Return [X, Y] of the center of cell containing provided text 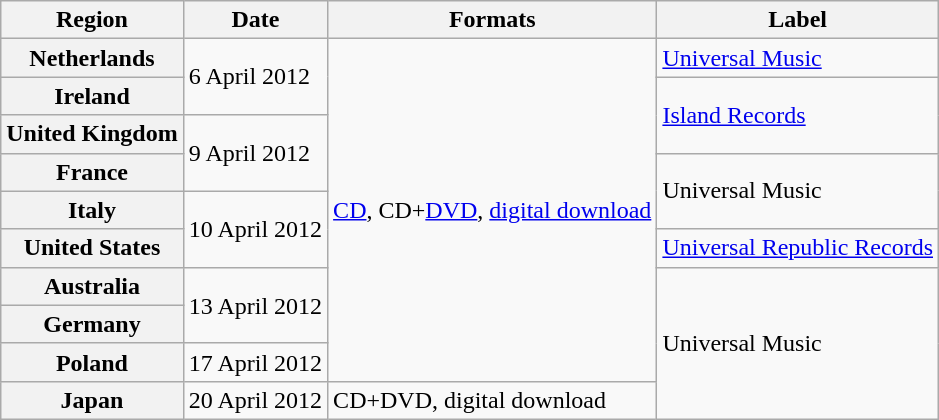
Universal Republic Records [798, 248]
Poland [92, 362]
Region [92, 20]
Date [255, 20]
Netherlands [92, 58]
10 April 2012 [255, 229]
Ireland [92, 96]
CD, CD+DVD, digital download [492, 210]
Island Records [798, 115]
Japan [92, 400]
13 April 2012 [255, 305]
17 April 2012 [255, 362]
CD+DVD, digital download [492, 400]
Label [798, 20]
Germany [92, 324]
20 April 2012 [255, 400]
United Kingdom [92, 134]
Formats [492, 20]
6 April 2012 [255, 77]
France [92, 172]
Italy [92, 210]
9 April 2012 [255, 153]
Australia [92, 286]
United States [92, 248]
